Detect which cell encompasses the target text, then output its [x, y] center coordinate. 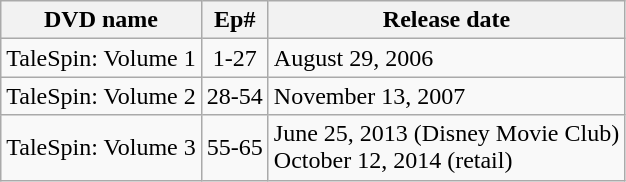
Ep# [234, 20]
June 25, 2013 (Disney Movie Club)October 12, 2014 (retail) [446, 148]
November 13, 2007 [446, 96]
Release date [446, 20]
August 29, 2006 [446, 58]
TaleSpin: Volume 2 [102, 96]
1-27 [234, 58]
28-54 [234, 96]
TaleSpin: Volume 3 [102, 148]
DVD name [102, 20]
TaleSpin: Volume 1 [102, 58]
55-65 [234, 148]
